Identify which cell holds the provided text, then report its (x, y) central coordinate. 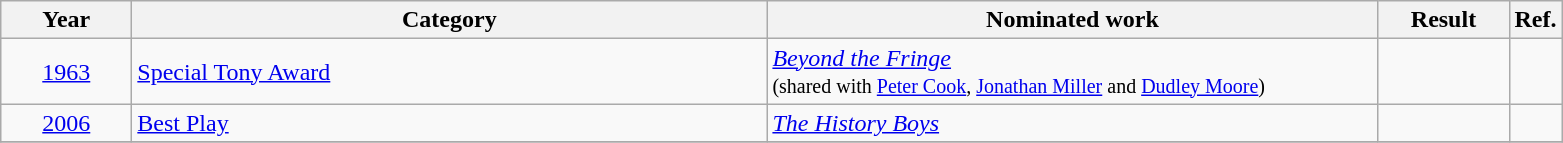
Nominated work (1072, 20)
Beyond the Fringe (shared with Peter Cook, Jonathan Miller and Dudley Moore) (1072, 72)
1963 (66, 72)
2006 (66, 123)
Year (66, 20)
Ref. (1536, 20)
Result (1444, 20)
Special Tony Award (450, 72)
The History Boys (1072, 123)
Category (450, 20)
Best Play (450, 123)
